Pinpoint the cell where the given text exists, returning its (x, y) midpoint coordinate. 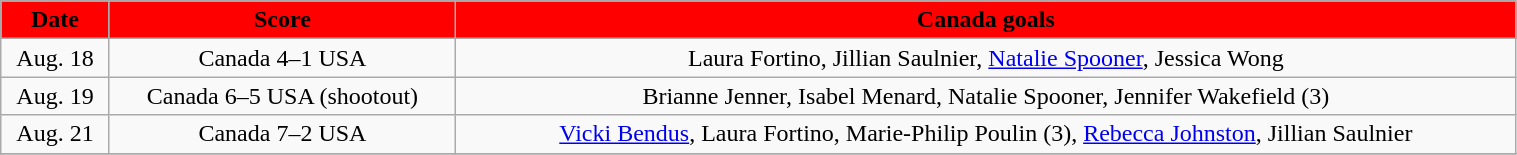
Aug. 18 (55, 58)
Canada goals (986, 20)
Vicki Bendus, Laura Fortino, Marie-Philip Poulin (3), Rebecca Johnston, Jillian Saulnier (986, 134)
Canada 4–1 USA (282, 58)
Score (282, 20)
Brianne Jenner, Isabel Menard, Natalie Spooner, Jennifer Wakefield (3) (986, 96)
Aug. 21 (55, 134)
Laura Fortino, Jillian Saulnier, Natalie Spooner, Jessica Wong (986, 58)
Canada 7–2 USA (282, 134)
Date (55, 20)
Canada 6–5 USA (shootout) (282, 96)
Aug. 19 (55, 96)
